Return the (x, y) coordinate for the center point of the cell that contains the specified text.  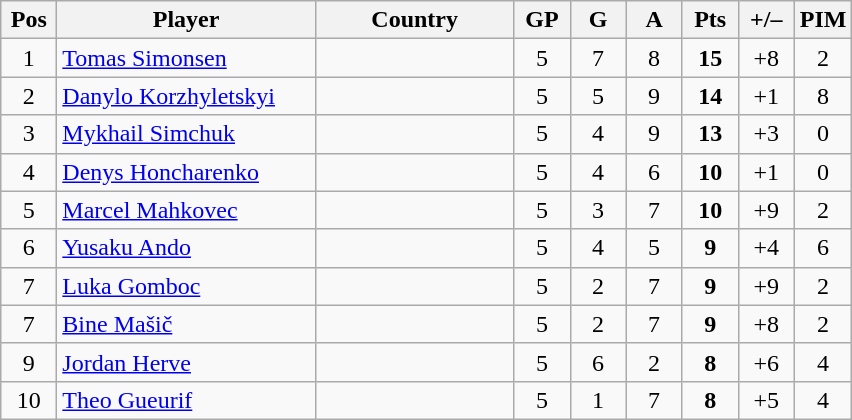
Tomas Simonsen (186, 58)
+3 (766, 134)
Denys Honcharenko (186, 172)
Country (414, 20)
+5 (766, 400)
Player (186, 20)
14 (710, 96)
Danylo Korzhyletskyi (186, 96)
Theo Gueurif (186, 400)
Jordan Herve (186, 362)
Marcel Mahkovec (186, 210)
+/– (766, 20)
GP (542, 20)
Bine Mašič (186, 324)
15 (710, 58)
Pts (710, 20)
Pos (29, 20)
A (654, 20)
Yusaku Ando (186, 248)
PIM (823, 20)
+6 (766, 362)
Luka Gomboc (186, 286)
13 (710, 134)
Mykhail Simchuk (186, 134)
G (598, 20)
+4 (766, 248)
